From the cell containing the given text, extract its center point as [x, y] coordinate. 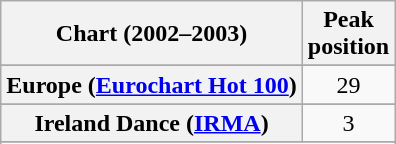
Europe (Eurochart Hot 100) [152, 85]
Chart (2002–2003) [152, 34]
29 [348, 85]
3 [348, 123]
Peakposition [348, 34]
Ireland Dance (IRMA) [152, 123]
